Return [x, y] of the center of cell containing provided text 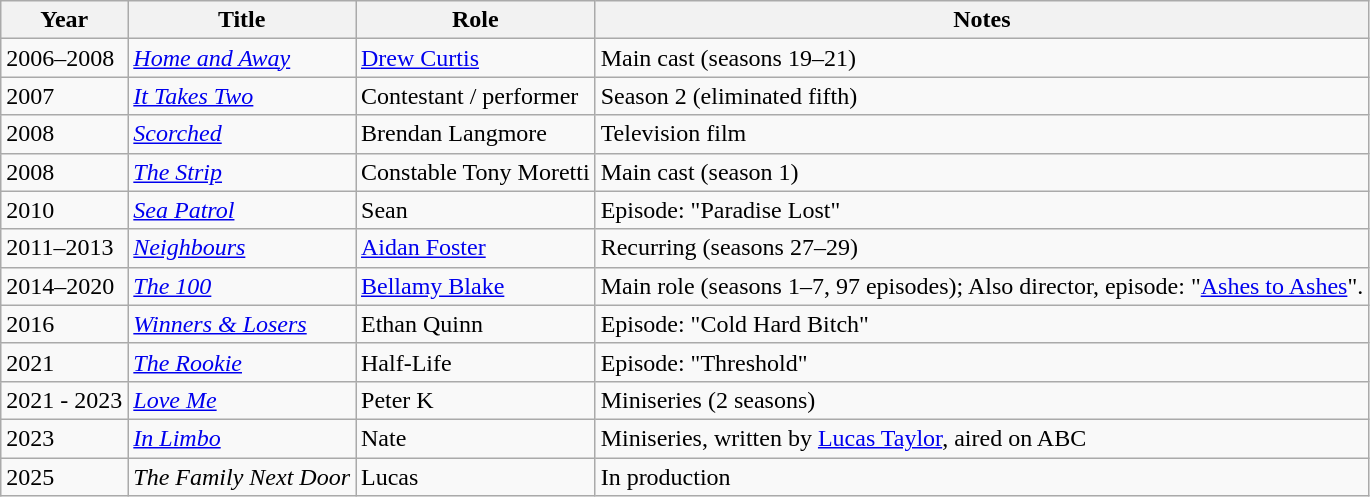
Role [476, 20]
Season 2 (eliminated fifth) [982, 96]
Peter K [476, 400]
Episode: "Threshold" [982, 362]
Drew Curtis [476, 58]
Title [242, 20]
Half-Life [476, 362]
Miniseries (2 seasons) [982, 400]
Recurring (seasons 27–29) [982, 248]
Main cast (season 1) [982, 172]
2025 [64, 477]
The Rookie [242, 362]
Love Me [242, 400]
Aidan Foster [476, 248]
2011–2013 [64, 248]
Main cast (seasons 19–21) [982, 58]
In production [982, 477]
Miniseries, written by Lucas Taylor, aired on ABC [982, 438]
Home and Away [242, 58]
2016 [64, 324]
Bellamy Blake [476, 286]
Sea Patrol [242, 210]
Television film [982, 134]
Lucas [476, 477]
Constable Tony Moretti [476, 172]
2023 [64, 438]
2007 [64, 96]
Neighbours [242, 248]
In Limbo [242, 438]
The 100 [242, 286]
Winners & Losers [242, 324]
It Takes Two [242, 96]
2006–2008 [64, 58]
The Family Next Door [242, 477]
Year [64, 20]
Contestant / performer [476, 96]
The Strip [242, 172]
Nate [476, 438]
Episode: "Paradise Lost" [982, 210]
2021 [64, 362]
Brendan Langmore [476, 134]
2014–2020 [64, 286]
2021 - 2023 [64, 400]
Scorched [242, 134]
Main role (seasons 1–7, 97 episodes); Also director, episode: "Ashes to Ashes". [982, 286]
Notes [982, 20]
Episode: "Cold Hard Bitch" [982, 324]
Sean [476, 210]
Ethan Quinn [476, 324]
2010 [64, 210]
